Pinpoint the cell where the given text exists, returning its (x, y) midpoint coordinate. 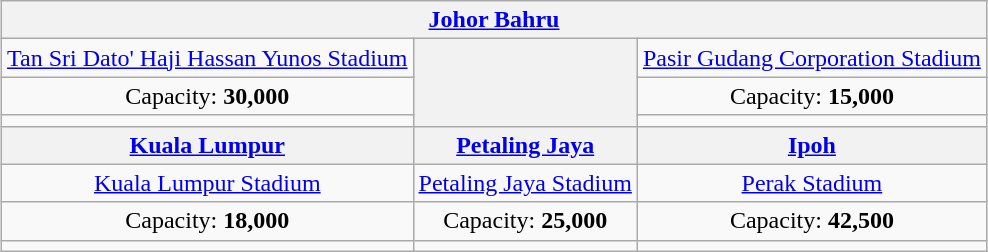
Petaling Jaya (525, 145)
Johor Bahru (494, 20)
Capacity: 25,000 (525, 221)
Pasir Gudang Corporation Stadium (812, 58)
Capacity: 30,000 (208, 96)
Capacity: 18,000 (208, 221)
Capacity: 42,500 (812, 221)
Perak Stadium (812, 183)
Ipoh (812, 145)
Kuala Lumpur (208, 145)
Capacity: 15,000 (812, 96)
Tan Sri Dato' Haji Hassan Yunos Stadium (208, 58)
Kuala Lumpur Stadium (208, 183)
Petaling Jaya Stadium (525, 183)
